Output the (x, y) coordinate of the center of the cell containing the given text.  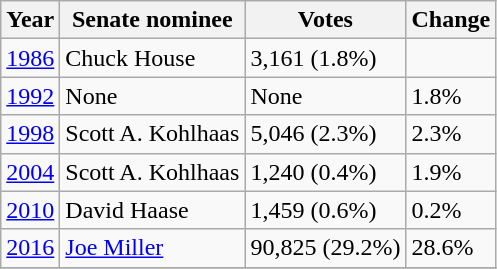
1.8% (451, 96)
2016 (30, 248)
Senate nominee (152, 20)
0.2% (451, 210)
5,046 (2.3%) (326, 134)
1986 (30, 58)
1.9% (451, 172)
90,825 (29.2%) (326, 248)
1992 (30, 96)
2004 (30, 172)
2.3% (451, 134)
28.6% (451, 248)
Change (451, 20)
Chuck House (152, 58)
1,240 (0.4%) (326, 172)
David Haase (152, 210)
Votes (326, 20)
Joe Miller (152, 248)
Year (30, 20)
1,459 (0.6%) (326, 210)
2010 (30, 210)
1998 (30, 134)
3,161 (1.8%) (326, 58)
